Capture the cell that displays the provided text and extract its [x, y] central coordinate. 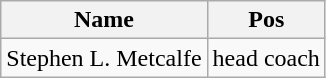
Name [104, 20]
Pos [266, 20]
head coach [266, 58]
Stephen L. Metcalfe [104, 58]
